Determine the [x, y] coordinate at the center of the cell enclosing the given text.  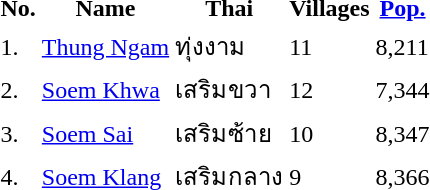
Soem Khwa [105, 90]
เสริมซ้าย [230, 133]
ทุ่งงาม [230, 46]
Soem Sai [105, 133]
10 [330, 133]
เสริมขวา [230, 90]
11 [330, 46]
Thung Ngam [105, 46]
12 [330, 90]
